Return the [x, y] coordinate for the center point of the cell that contains the specified text.  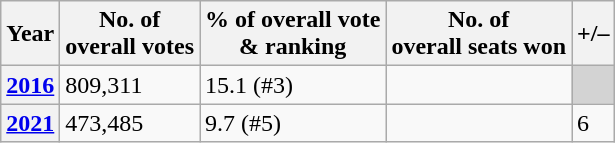
2021 [30, 123]
% of overall vote & ranking [293, 34]
809,311 [130, 85]
15.1 (#3) [293, 85]
9.7 (#5) [293, 123]
No. ofoverall votes [130, 34]
Year [30, 34]
No. ofoverall seats won [479, 34]
6 [594, 123]
+/– [594, 34]
473,485 [130, 123]
2016 [30, 85]
